Output the [x, y] coordinate of the center of the cell containing the given text.  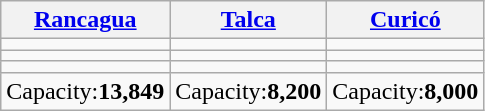
Curicó [406, 20]
Capacity:13,849 [86, 91]
Talca [248, 20]
Capacity:8,000 [406, 91]
Rancagua [86, 20]
Capacity:8,200 [248, 91]
